Return (X, Y) of the center of cell containing provided text 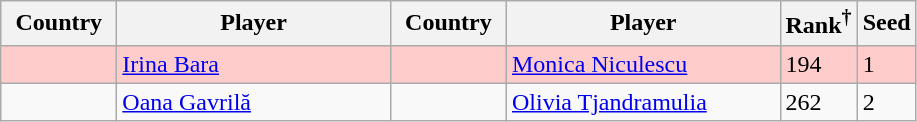
2 (886, 102)
194 (818, 64)
Oana Gavrilă (254, 102)
Olivia Tjandramulia (643, 102)
1 (886, 64)
Irina Bara (254, 64)
Seed (886, 24)
Rank† (818, 24)
Monica Niculescu (643, 64)
262 (818, 102)
